Provide the (X, Y) coordinate of the cell's center where the given text is located.  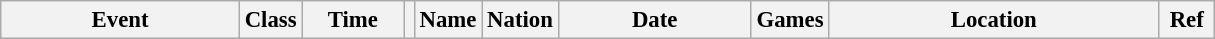
Class (270, 20)
Nation (520, 20)
Event (120, 20)
Location (994, 20)
Date (654, 20)
Games (790, 20)
Name (448, 20)
Ref (1187, 20)
Time (353, 20)
